Find where the given text appears and provide that cell's center as (X, Y) coordinate. 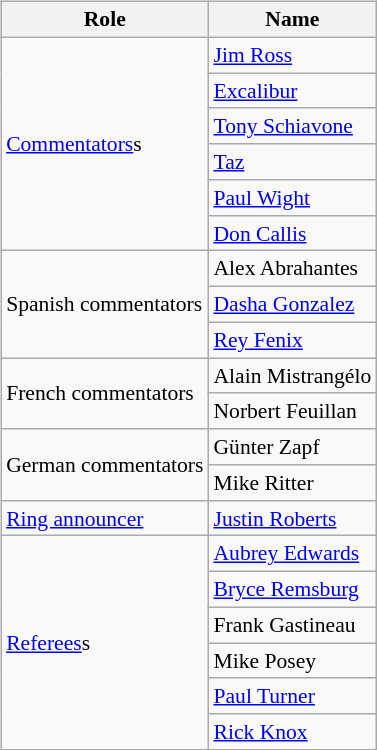
Justin Roberts (292, 518)
Taz (292, 162)
Role (104, 20)
Tony Schiavone (292, 126)
Dasha Gonzalez (292, 305)
Commentatorss (104, 144)
Paul Wight (292, 198)
Jim Ross (292, 55)
French commentators (104, 394)
Ring announcer (104, 518)
Rey Fenix (292, 340)
Frank Gastineau (292, 625)
Excalibur (292, 91)
Rick Knox (292, 732)
Refereess (104, 643)
Günter Zapf (292, 447)
Paul Turner (292, 696)
Mike Ritter (292, 483)
Alain Mistrangélo (292, 376)
Spanish commentators (104, 304)
Name (292, 20)
Bryce Remsburg (292, 590)
German commentators (104, 464)
Norbert Feuillan (292, 411)
Alex Abrahantes (292, 269)
Mike Posey (292, 661)
Aubrey Edwards (292, 554)
Don Callis (292, 233)
